Scan for the cell matching the given text and deliver its (X, Y) coordinate at center. 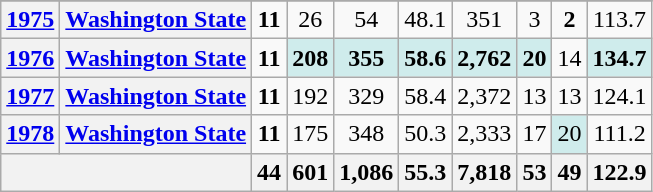
54 (366, 20)
1975 (30, 20)
50.3 (426, 134)
58.6 (426, 58)
175 (310, 134)
113.7 (620, 20)
2,762 (484, 58)
351 (484, 20)
44 (270, 172)
601 (310, 172)
355 (366, 58)
1977 (30, 96)
53 (534, 172)
1976 (30, 58)
2 (570, 20)
17 (534, 134)
2,372 (484, 96)
111.2 (620, 134)
48.1 (426, 20)
329 (366, 96)
124.1 (620, 96)
55.3 (426, 172)
348 (366, 134)
1,086 (366, 172)
2,333 (484, 134)
3 (534, 20)
14 (570, 58)
7,818 (484, 172)
122.9 (620, 172)
192 (310, 96)
26 (310, 20)
58.4 (426, 96)
49 (570, 172)
1978 (30, 134)
208 (310, 58)
134.7 (620, 58)
